Output the (x, y) coordinate of the center of the cell containing the given text.  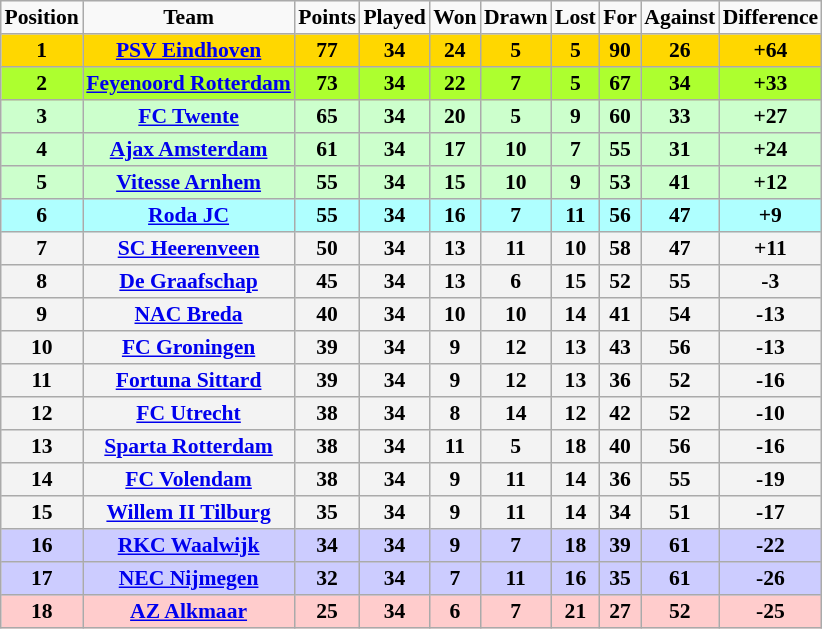
Team (189, 18)
20 (454, 116)
PSV Eindhoven (189, 50)
21 (575, 612)
73 (328, 84)
Drawn (516, 18)
Difference (770, 18)
Lost (575, 18)
54 (680, 314)
-22 (770, 546)
67 (620, 84)
Ajax Amsterdam (189, 150)
FC Twente (189, 116)
90 (620, 50)
-10 (770, 414)
Feyenoord Rotterdam (189, 84)
60 (620, 116)
27 (620, 612)
+9 (770, 216)
33 (680, 116)
Position (42, 18)
31 (680, 150)
77 (328, 50)
FC Volendam (189, 480)
Won (454, 18)
42 (620, 414)
3 (42, 116)
Played (395, 18)
+12 (770, 182)
Roda JC (189, 216)
-25 (770, 612)
58 (620, 248)
RKC Waalwijk (189, 546)
65 (328, 116)
+33 (770, 84)
24 (454, 50)
+27 (770, 116)
Willem II Tilburg (189, 512)
-26 (770, 578)
51 (680, 512)
Fortuna Sittard (189, 380)
AZ Alkmaar (189, 612)
25 (328, 612)
4 (42, 150)
53 (620, 182)
FC Groningen (189, 348)
Against (680, 18)
For (620, 18)
-17 (770, 512)
22 (454, 84)
Points (328, 18)
SC Heerenveen (189, 248)
NEC Nijmegen (189, 578)
-3 (770, 282)
43 (620, 348)
+11 (770, 248)
De Graafschap (189, 282)
Sparta Rotterdam (189, 446)
Vitesse Arnhem (189, 182)
-19 (770, 480)
50 (328, 248)
FC Utrecht (189, 414)
32 (328, 578)
26 (680, 50)
1 (42, 50)
+24 (770, 150)
NAC Breda (189, 314)
45 (328, 282)
+64 (770, 50)
2 (42, 84)
